Pinpoint the cell where the given text exists, returning its (X, Y) midpoint coordinate. 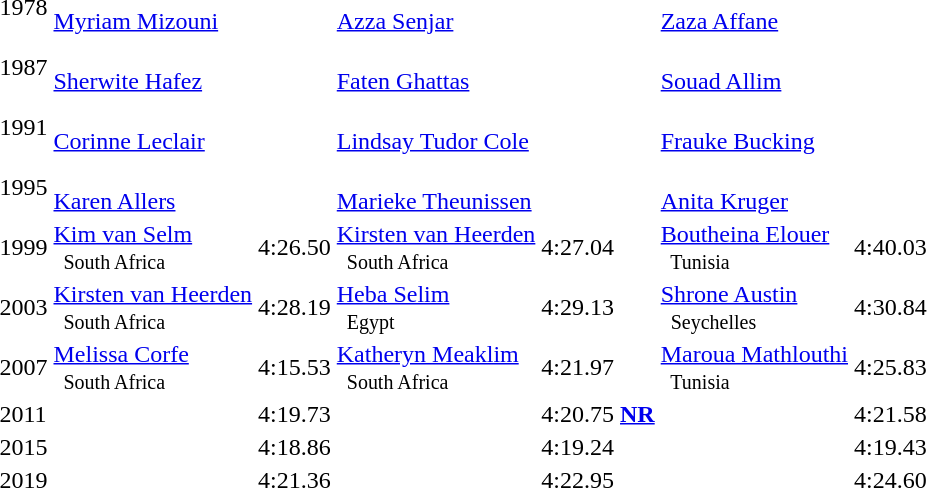
4:20.75 NR (598, 414)
Kim van Selm South Africa (153, 248)
4:21.97 (598, 368)
Melissa Corfe South Africa (153, 368)
Katheryn Meaklim South Africa (436, 368)
4:26.50 (295, 248)
Maroua Mathlouthi Tunisia (754, 368)
4:29.13 (598, 308)
Corinne Leclair (153, 128)
4:28.19 (295, 308)
4:19.73 (295, 414)
Lindsay Tudor Cole (436, 128)
4:19.24 (598, 447)
Boutheina Elouer Tunisia (754, 248)
Heba Selim Egypt (436, 308)
Frauke Bucking (754, 128)
Sherwite Hafez (153, 68)
Souad Allim (754, 68)
Karen Allers (153, 188)
4:18.86 (295, 447)
4:15.53 (295, 368)
Anita Kruger (754, 188)
Shrone Austin Seychelles (754, 308)
Marieke Theunissen (436, 188)
Faten Ghattas (436, 68)
4:27.04 (598, 248)
